Detect which cell encompasses the target text, then output its (X, Y) center coordinate. 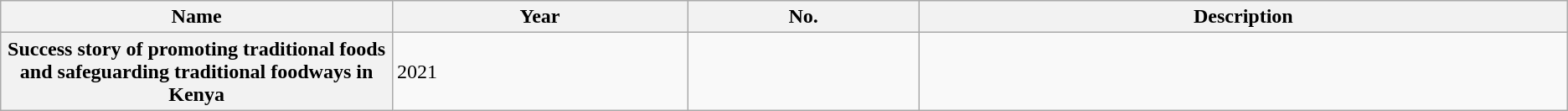
Name (197, 17)
No. (804, 17)
Success story of promoting traditional foods and safeguarding traditional foodways in Kenya (197, 71)
Year (539, 17)
2021 (539, 71)
Description (1243, 17)
